For the text-containing cell, return its midpoint in [X, Y] coordinate format. 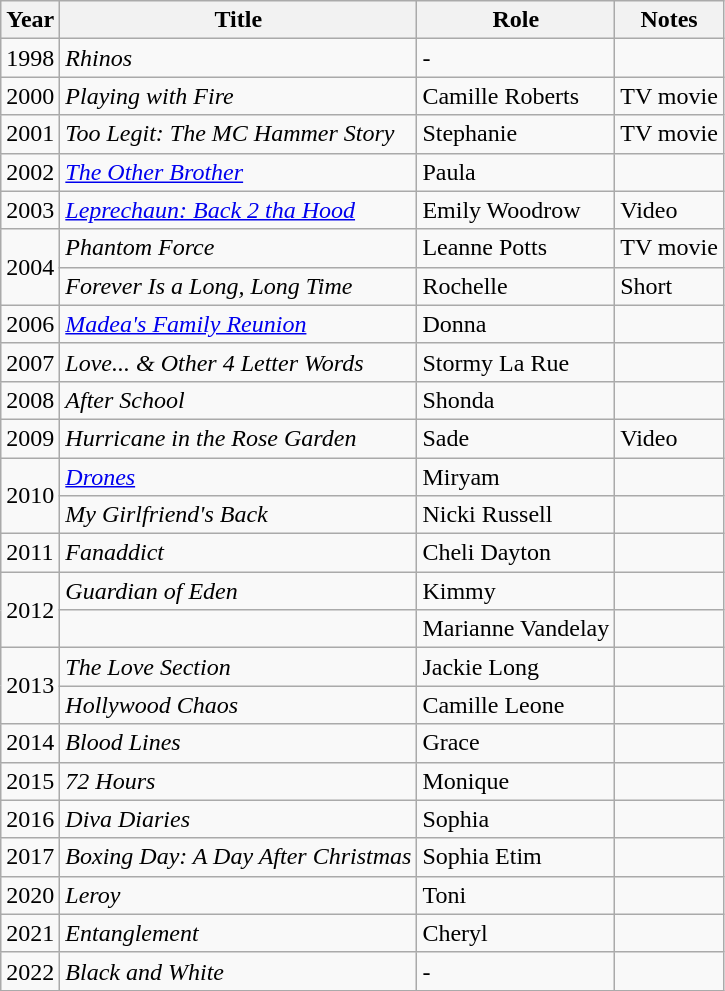
Sophia Etim [516, 857]
Hurricane in the Rose Garden [238, 438]
Love... & Other 4 Letter Words [238, 362]
72 Hours [238, 781]
1998 [30, 58]
Stormy La Rue [516, 362]
2016 [30, 819]
Leroy [238, 895]
2021 [30, 933]
Year [30, 20]
Blood Lines [238, 743]
Cheryl [516, 933]
Fanaddict [238, 553]
Cheli Dayton [516, 553]
The Love Section [238, 667]
My Girlfriend's Back [238, 515]
After School [238, 400]
Miryam [516, 477]
Nicki Russell [516, 515]
2003 [30, 210]
Leanne Potts [516, 248]
Marianne Vandelay [516, 629]
2002 [30, 172]
2004 [30, 267]
2000 [30, 96]
Monique [516, 781]
2013 [30, 686]
Hollywood Chaos [238, 705]
Forever Is a Long, Long Time [238, 286]
Grace [516, 743]
Shonda [516, 400]
Donna [516, 324]
Paula [516, 172]
Drones [238, 477]
Black and White [238, 971]
Phantom Force [238, 248]
2017 [30, 857]
Toni [516, 895]
Madea's Family Reunion [238, 324]
Stephanie [516, 134]
2010 [30, 496]
Camille Leone [516, 705]
2012 [30, 610]
Playing with Fire [238, 96]
Notes [670, 20]
Sade [516, 438]
2020 [30, 895]
Camille Roberts [516, 96]
2001 [30, 134]
2006 [30, 324]
Role [516, 20]
2008 [30, 400]
Title [238, 20]
2015 [30, 781]
2011 [30, 553]
Jackie Long [516, 667]
Leprechaun: Back 2 tha Hood [238, 210]
Rhinos [238, 58]
Rochelle [516, 286]
The Other Brother [238, 172]
Sophia [516, 819]
Kimmy [516, 591]
2007 [30, 362]
2009 [30, 438]
Guardian of Eden [238, 591]
Emily Woodrow [516, 210]
Too Legit: The MC Hammer Story [238, 134]
Diva Diaries [238, 819]
2022 [30, 971]
Entanglement [238, 933]
Boxing Day: A Day After Christmas [238, 857]
Short [670, 286]
2014 [30, 743]
